Return the (X, Y) coordinate for the center point of the cell that contains the specified text.  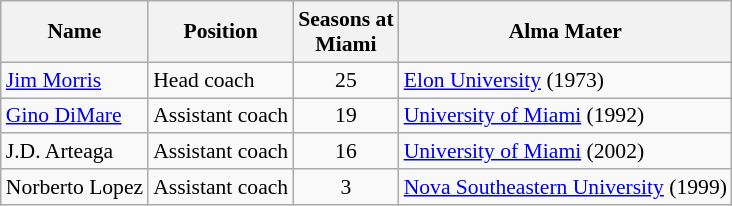
Elon University (1973) (566, 80)
3 (346, 187)
Jim Morris (74, 80)
Head coach (220, 80)
University of Miami (1992) (566, 116)
Alma Mater (566, 32)
Position (220, 32)
16 (346, 152)
Name (74, 32)
19 (346, 116)
25 (346, 80)
J.D. Arteaga (74, 152)
University of Miami (2002) (566, 152)
Norberto Lopez (74, 187)
Nova Southeastern University (1999) (566, 187)
Gino DiMare (74, 116)
Seasons atMiami (346, 32)
